Output the (X, Y) coordinate of the center of the cell containing the given text.  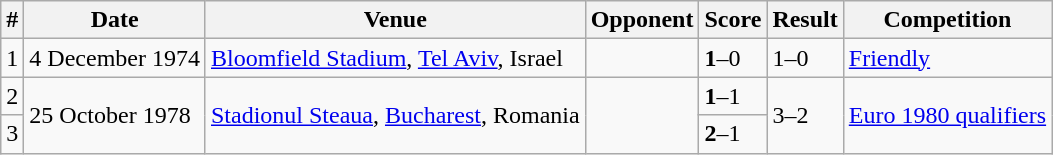
Date (115, 20)
Stadionul Steaua, Bucharest, Romania (395, 115)
Euro 1980 qualifiers (947, 115)
3 (12, 134)
Score (733, 20)
25 October 1978 (115, 115)
2–1 (733, 134)
4 December 1974 (115, 58)
Result (805, 20)
Bloomfield Stadium, Tel Aviv, Israel (395, 58)
1 (12, 58)
# (12, 20)
Opponent (642, 20)
2 (12, 96)
Competition (947, 20)
Friendly (947, 58)
1–1 (733, 96)
Venue (395, 20)
3–2 (805, 115)
